Return [X, Y] of the center of cell containing provided text 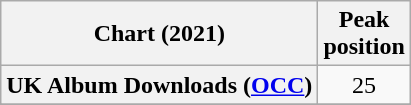
Peakposition [364, 34]
Chart (2021) [160, 34]
UK Album Downloads (OCC) [160, 85]
25 [364, 85]
